For the text-containing cell, return its midpoint in [X, Y] coordinate format. 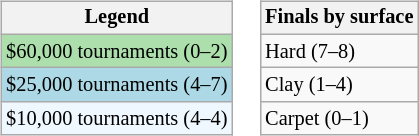
$25,000 tournaments (4–7) [116, 85]
Legend [116, 18]
$60,000 tournaments (0–2) [116, 51]
Carpet (0–1) [339, 119]
$10,000 tournaments (4–4) [116, 119]
Hard (7–8) [339, 51]
Clay (1–4) [339, 85]
Finals by surface [339, 18]
